Find where the given text appears and provide that cell's center as (X, Y) coordinate. 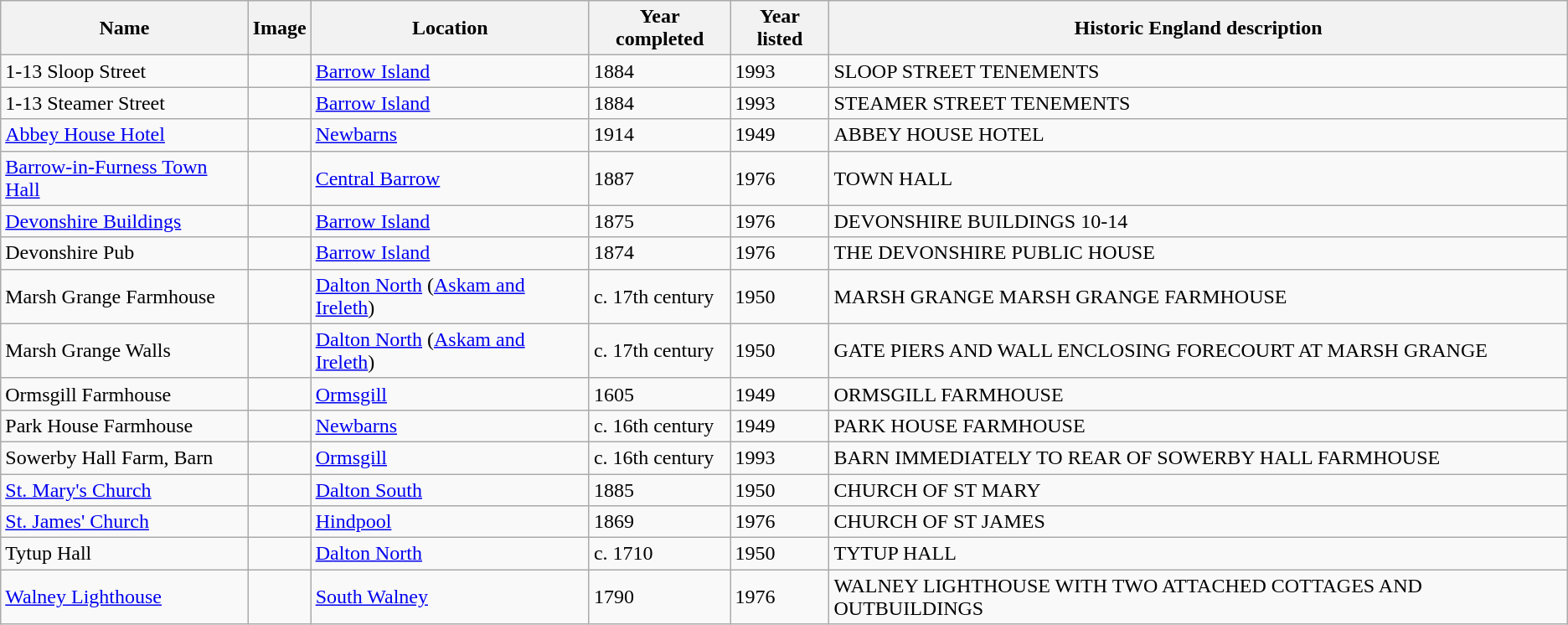
1869 (660, 522)
Barrow-in-Furness Town Hall (124, 178)
Marsh Grange Walls (124, 350)
c. 1710 (660, 554)
Tytup Hall (124, 554)
Park House Farmhouse (124, 426)
Dalton South (450, 490)
Devonshire Pub (124, 253)
TYTUP HALL (1198, 554)
1-13 Steamer Street (124, 103)
GATE PIERS AND WALL ENCLOSING FORECOURT AT MARSH GRANGE (1198, 350)
Sowerby Hall Farm, Barn (124, 457)
Location (450, 28)
CHURCH OF ST MARY (1198, 490)
TOWN HALL (1198, 178)
South Walney (450, 597)
ABBEY HOUSE HOTEL (1198, 135)
St. James' Church (124, 522)
Ormsgill Farmhouse (124, 394)
Year listed (780, 28)
Historic England description (1198, 28)
WALNEY LIGHTHOUSE WITH TWO ATTACHED COTTAGES AND OUTBUILDINGS (1198, 597)
1875 (660, 221)
Dalton North (450, 554)
Marsh Grange Farmhouse (124, 297)
Devonshire Buildings (124, 221)
BARN IMMEDIATELY TO REAR OF SOWERBY HALL FARMHOUSE (1198, 457)
Central Barrow (450, 178)
Year completed (660, 28)
Abbey House Hotel (124, 135)
DEVONSHIRE BUILDINGS 10-14 (1198, 221)
St. Mary's Church (124, 490)
SLOOP STREET TENEMENTS (1198, 71)
Image (280, 28)
Hindpool (450, 522)
CHURCH OF ST JAMES (1198, 522)
Walney Lighthouse (124, 597)
1605 (660, 394)
ORMSGILL FARMHOUSE (1198, 394)
1887 (660, 178)
PARK HOUSE FARMHOUSE (1198, 426)
1-13 Sloop Street (124, 71)
1885 (660, 490)
THE DEVONSHIRE PUBLIC HOUSE (1198, 253)
1874 (660, 253)
STEAMER STREET TENEMENTS (1198, 103)
1914 (660, 135)
Name (124, 28)
1790 (660, 597)
MARSH GRANGE MARSH GRANGE FARMHOUSE (1198, 297)
